Capture the cell that displays the provided text and extract its [X, Y] central coordinate. 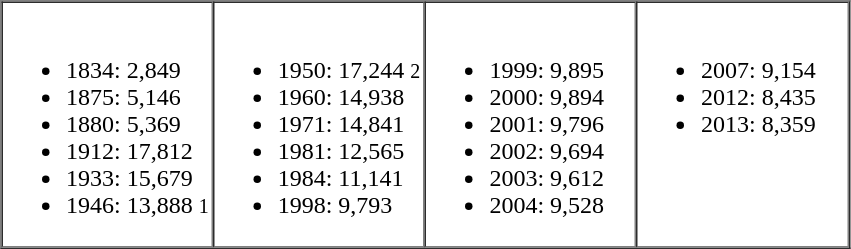
1834: 2,8491875: 5,1461880: 5,3691912: 17,8121933: 15,6791946: 13,888 1 [108, 125]
1999: 9,8952000: 9,8942001: 9,7962002: 9,6942003: 9,6122004: 9,528 [531, 125]
2007: 9,1542012: 8,4352013: 8,359 [743, 125]
1950: 17,244 21960: 14,9381971: 14,8411981: 12,5651984: 11,1411998: 9,793 [319, 125]
